Identify which cell holds the provided text, then report its [X, Y] central coordinate. 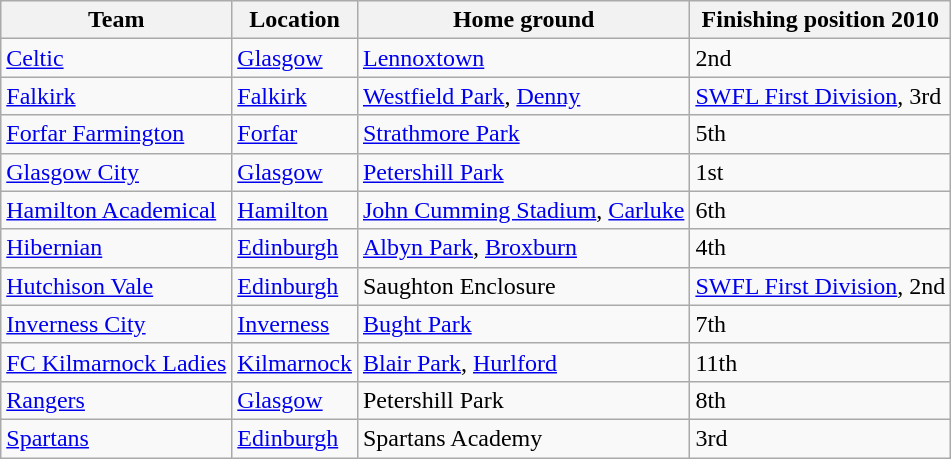
SWFL First Division, 2nd [820, 286]
Team [116, 20]
Strathmore Park [523, 134]
Spartans [116, 438]
Hibernian [116, 248]
Hamilton [295, 210]
Kilmarnock [295, 362]
7th [820, 324]
3rd [820, 438]
Inverness City [116, 324]
Location [295, 20]
Glasgow City [116, 172]
Lennoxtown [523, 58]
Forfar [295, 134]
Blair Park, Hurlford [523, 362]
2nd [820, 58]
Saughton Enclosure [523, 286]
Hutchison Vale [116, 286]
Rangers [116, 400]
Inverness [295, 324]
Forfar Farmington [116, 134]
Westfield Park, Denny [523, 96]
Finishing position 2010 [820, 20]
1st [820, 172]
8th [820, 400]
6th [820, 210]
4th [820, 248]
Bught Park [523, 324]
11th [820, 362]
Celtic [116, 58]
John Cumming Stadium, Carluke [523, 210]
5th [820, 134]
Spartans Academy [523, 438]
Albyn Park, Broxburn [523, 248]
FC Kilmarnock Ladies [116, 362]
SWFL First Division, 3rd [820, 96]
Home ground [523, 20]
Hamilton Academical [116, 210]
